From the cell containing the given text, extract its center point as (x, y) coordinate. 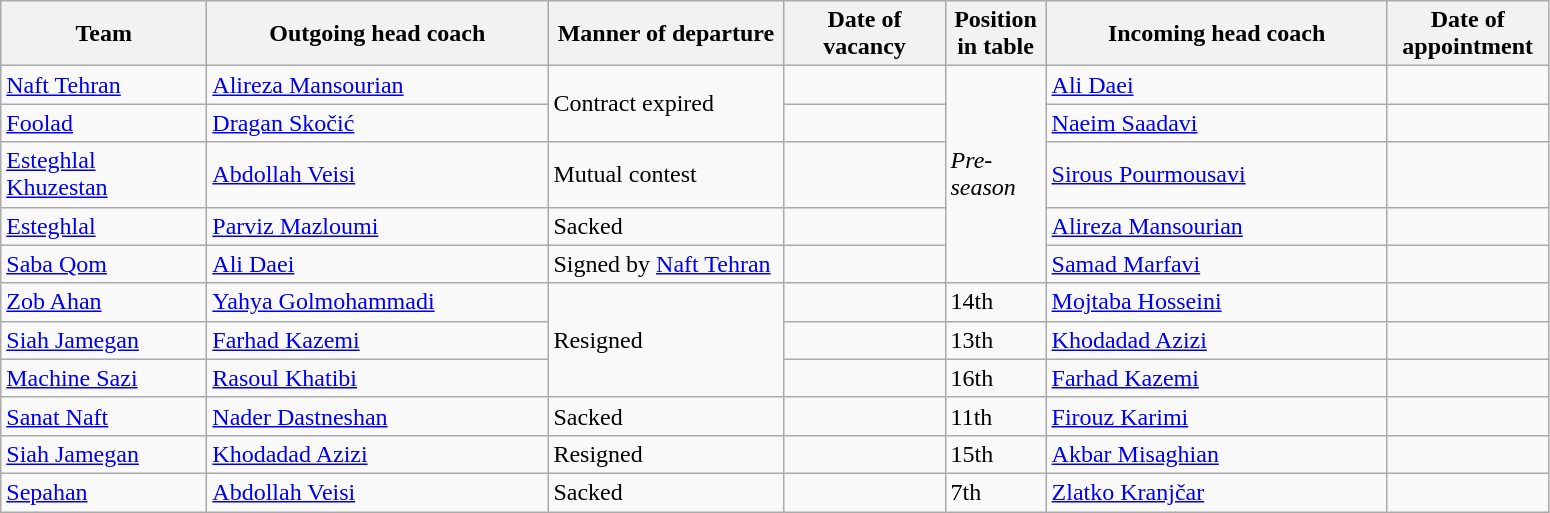
15th (996, 454)
Nader Dastneshan (378, 416)
Naeim Saadavi (1216, 123)
Contract expired (666, 104)
Mutual contest (666, 174)
Sanat Naft (104, 416)
Akbar Misaghian (1216, 454)
Sirous Pourmousavi (1216, 174)
14th (996, 302)
Zlatko Kranjčar (1216, 492)
Date of appointment (1468, 34)
7th (996, 492)
Signed by Naft Tehran (666, 264)
Manner of departure (666, 34)
Incoming head coach (1216, 34)
Position in table (996, 34)
Machine Sazi (104, 378)
Sepahan (104, 492)
11th (996, 416)
Yahya Golmohammadi (378, 302)
16th (996, 378)
Esteghlal Khuzestan (104, 174)
Foolad (104, 123)
Saba Qom (104, 264)
Dragan Skočić (378, 123)
Samad Marfavi (1216, 264)
Mojtaba Hosseini (1216, 302)
Zob Ahan (104, 302)
Esteghlal (104, 226)
Date of vacancy (864, 34)
13th (996, 340)
Parviz Mazloumi (378, 226)
Firouz Karimi (1216, 416)
Team (104, 34)
Pre-season (996, 174)
Rasoul Khatibi (378, 378)
Naft Tehran (104, 85)
Outgoing head coach (378, 34)
